Return the [X, Y] coordinate for the center point of the cell that contains the specified text.  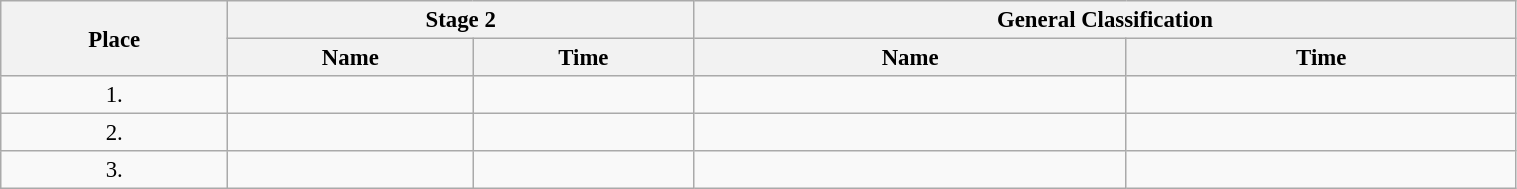
General Classification [1105, 20]
1. [114, 95]
Place [114, 38]
2. [114, 133]
3. [114, 170]
Stage 2 [461, 20]
